Locate the cell with the specified text and output its [X, Y] center coordinate. 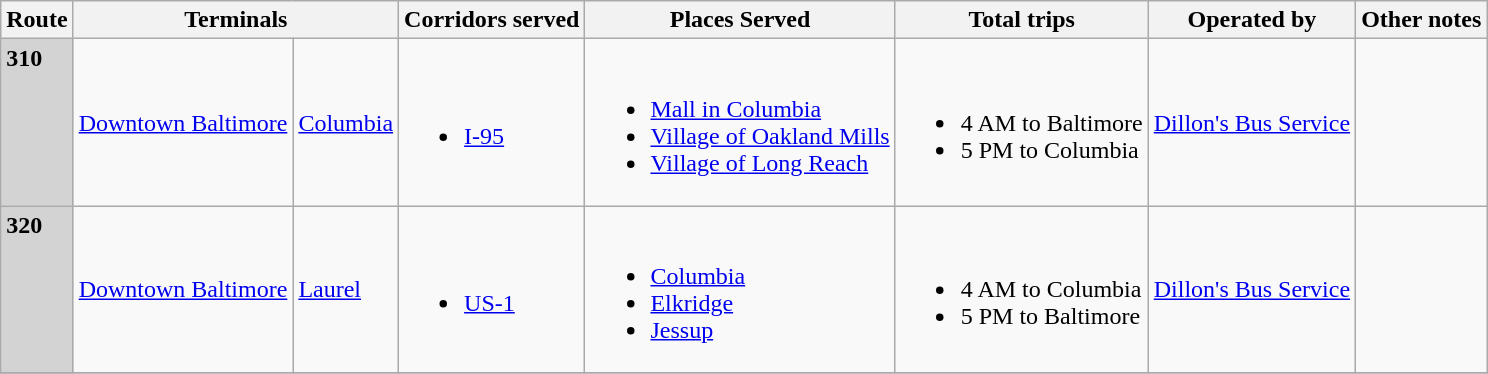
Route [37, 20]
4 AM to Baltimore5 PM to Columbia [1022, 122]
Total trips [1022, 20]
320 [37, 290]
Terminals [236, 20]
US-1 [492, 290]
Places Served [740, 20]
Columbia [346, 122]
Other notes [1422, 20]
310 [37, 122]
Operated by [1252, 20]
Laurel [346, 290]
Mall in ColumbiaVillage of Oakland MillsVillage of Long Reach [740, 122]
I-95 [492, 122]
4 AM to Columbia5 PM to Baltimore [1022, 290]
Corridors served [492, 20]
ColumbiaElkridgeJessup [740, 290]
